For the text-containing cell, return its midpoint in (x, y) coordinate format. 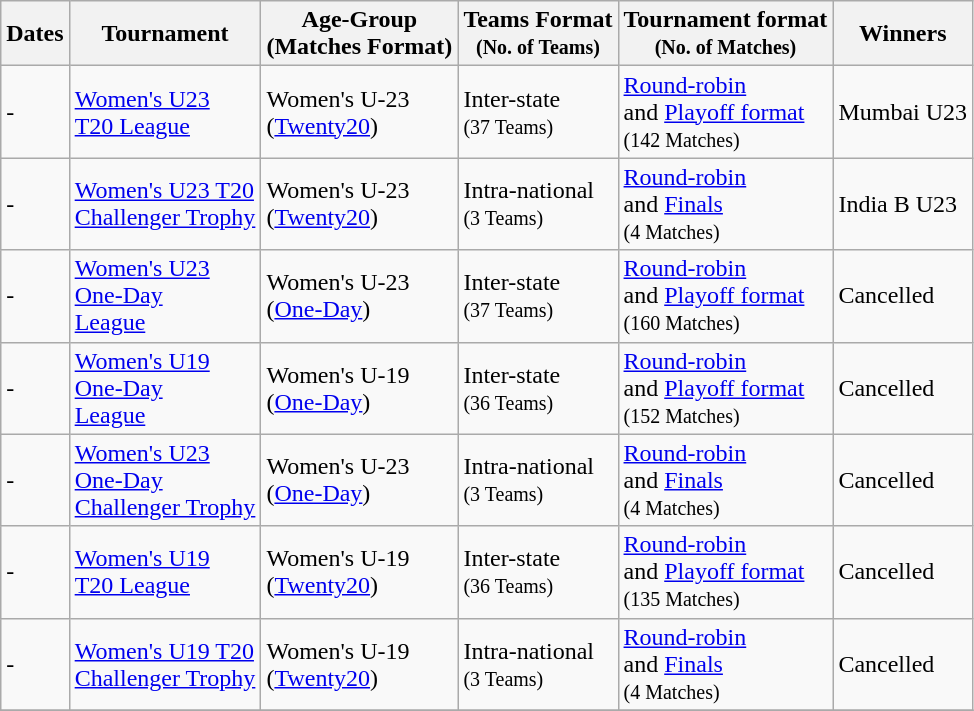
Women's U-19(One-Day) (360, 388)
Tournament format (No. of Matches) (726, 34)
Mumbai U23 (903, 112)
Women's U23 T20 League (165, 112)
Women's U23 T20 Challenger Trophy (165, 204)
Round-robin and Playoff format(160 Matches) (726, 296)
Winners (903, 34)
Round-robin and Playoff format(152 Matches) (726, 388)
Women's U23 One-Day League (165, 296)
Women's U19 One-Day League (165, 388)
Round-robin and Playoff format(135 Matches) (726, 572)
Age-Group (Matches Format) (360, 34)
Dates (35, 34)
Round-robin and Playoff format(142 Matches) (726, 112)
Women's U23 One-Day Challenger Trophy (165, 480)
India B U23 (903, 204)
Women's U19 T20 Challenger Trophy (165, 664)
Teams Format (No. of Teams) (538, 34)
Women's U19 T20 League (165, 572)
Tournament (165, 34)
